Capture the cell that displays the provided text and extract its [x, y] central coordinate. 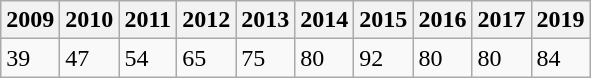
2010 [90, 20]
2017 [502, 20]
2011 [148, 20]
2013 [266, 20]
2014 [324, 20]
65 [206, 58]
54 [148, 58]
84 [560, 58]
47 [90, 58]
2019 [560, 20]
92 [384, 58]
2009 [30, 20]
2012 [206, 20]
75 [266, 58]
2015 [384, 20]
2016 [442, 20]
39 [30, 58]
